Pinpoint the cell where the given text exists, returning its [X, Y] midpoint coordinate. 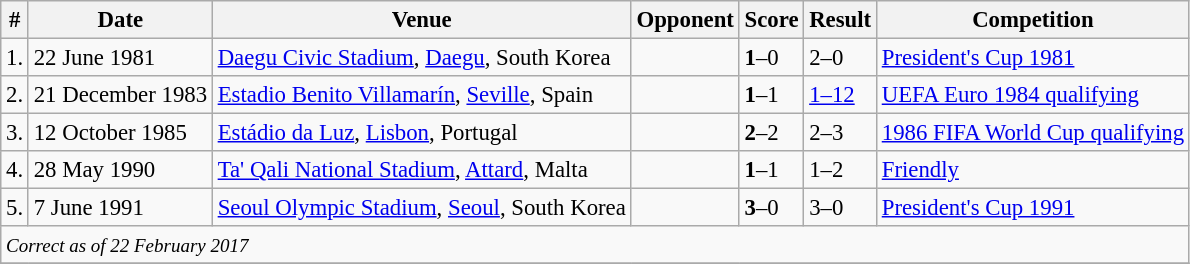
Result [840, 20]
Venue [422, 20]
Estadio Benito Villamarín, Seville, Spain [422, 95]
1–2 [840, 170]
1–0 [772, 58]
2–3 [840, 133]
Opponent [685, 20]
12 October 1985 [120, 133]
2. [15, 95]
1. [15, 58]
Competition [1032, 20]
President's Cup 1981 [1032, 58]
2–2 [772, 133]
# [15, 20]
1986 FIFA World Cup qualifying [1032, 133]
Correct as of 22 February 2017 [596, 245]
Ta' Qali National Stadium, Attard, Malta [422, 170]
22 June 1981 [120, 58]
Estádio da Luz, Lisbon, Portugal [422, 133]
Date [120, 20]
7 June 1991 [120, 208]
21 December 1983 [120, 95]
4. [15, 170]
Seoul Olympic Stadium, Seoul, South Korea [422, 208]
Daegu Civic Stadium, Daegu, South Korea [422, 58]
3. [15, 133]
1–12 [840, 95]
UEFA Euro 1984 qualifying [1032, 95]
Friendly [1032, 170]
2–0 [840, 58]
Score [772, 20]
5. [15, 208]
President's Cup 1991 [1032, 208]
28 May 1990 [120, 170]
